Pinpoint the cell where the given text exists, returning its (X, Y) midpoint coordinate. 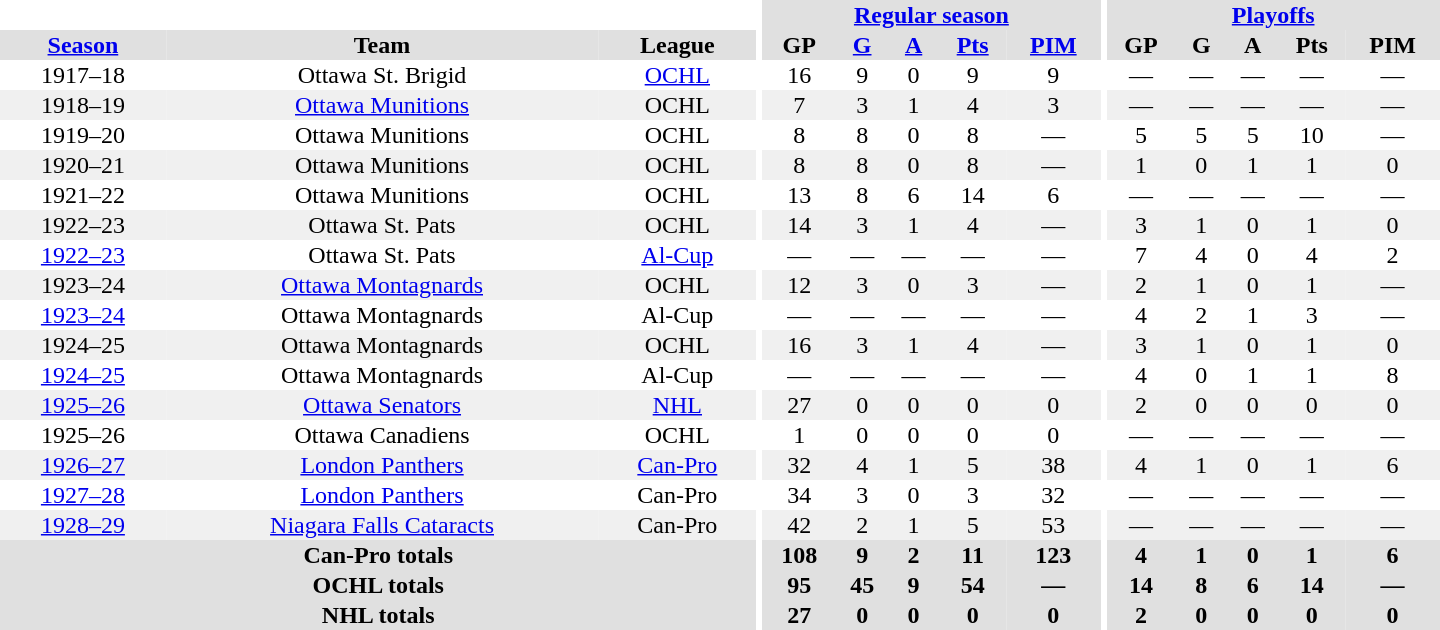
Regular season (932, 15)
1928–29 (83, 525)
1920–21 (83, 165)
53 (1054, 525)
54 (972, 585)
1917–18 (83, 75)
95 (799, 585)
1927–28 (83, 495)
1919–20 (83, 135)
Niagara Falls Cataracts (382, 525)
11 (972, 555)
Can-Pro totals (378, 555)
123 (1054, 555)
10 (1312, 135)
1926–27 (83, 465)
League (677, 45)
NHL (677, 405)
Playoffs (1273, 15)
OCHL totals (378, 585)
Ottawa Canadiens (382, 435)
1918–19 (83, 105)
38 (1054, 465)
Season (83, 45)
Ottawa St. Brigid (382, 75)
12 (799, 285)
Team (382, 45)
Ottawa Senators (382, 405)
13 (799, 195)
NHL totals (378, 615)
45 (862, 585)
34 (799, 495)
1921–22 (83, 195)
108 (799, 555)
42 (799, 525)
